Detect which cell encompasses the target text, then output its [x, y] center coordinate. 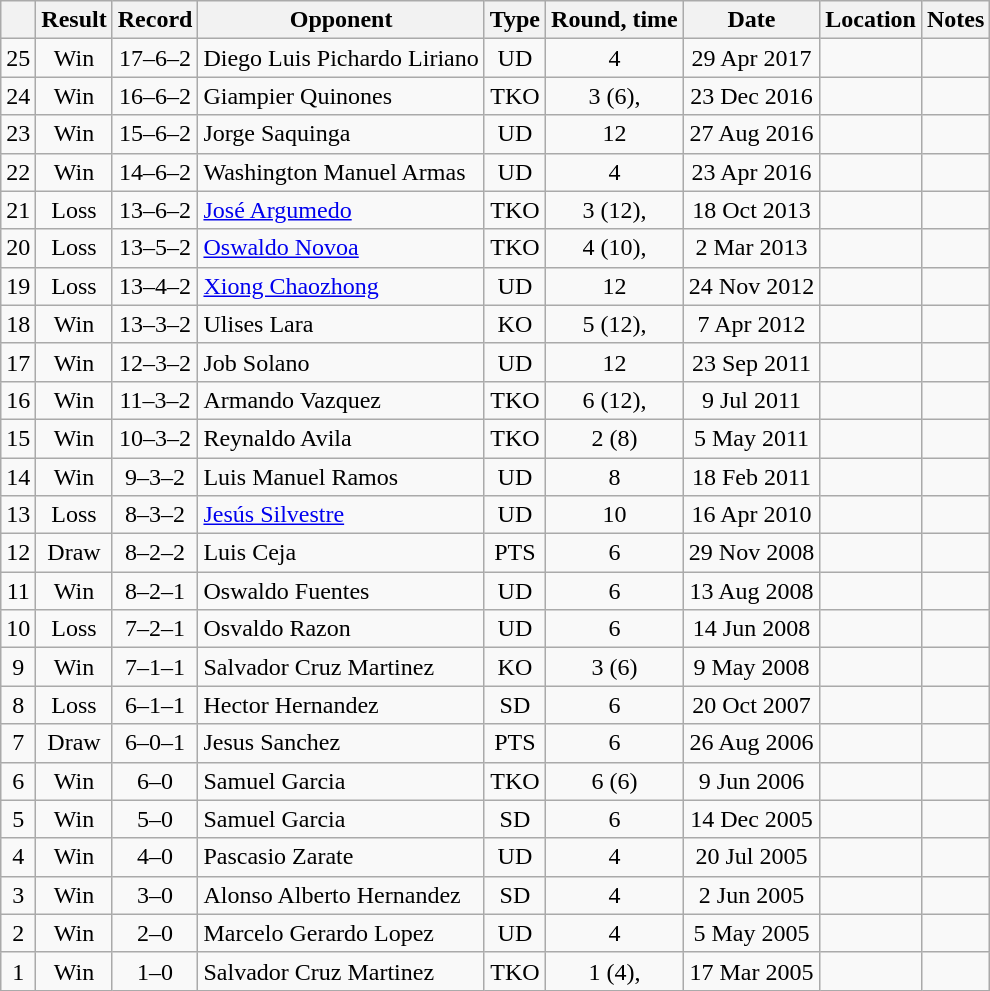
3 [18, 895]
6–0 [155, 781]
21 [18, 210]
13–6–2 [155, 210]
Osvaldo Razon [341, 629]
Hector Hernandez [341, 705]
14–6–2 [155, 172]
Armando Vazquez [341, 400]
15 [18, 438]
Result [74, 20]
16 [18, 400]
6–0–1 [155, 743]
20 [18, 248]
20 Oct 2007 [751, 705]
14 Jun 2008 [751, 629]
Diego Luis Pichardo Liriano [341, 58]
1–0 [155, 971]
9 Jun 2006 [751, 781]
3 (6) [615, 667]
7–2–1 [155, 629]
18 Feb 2011 [751, 477]
9 [18, 667]
8–2–1 [155, 591]
6–1–1 [155, 705]
8–2–2 [155, 553]
18 Oct 2013 [751, 210]
Round, time [615, 20]
18 [18, 324]
Location [871, 20]
14 Dec 2005 [751, 819]
Opponent [341, 20]
9–3–2 [155, 477]
9 May 2008 [751, 667]
3 (6), [615, 96]
2 [18, 933]
Jesús Silvestre [341, 515]
3 (12), [615, 210]
Oswaldo Novoa [341, 248]
16 Apr 2010 [751, 515]
Record [155, 20]
5 May 2011 [751, 438]
27 Aug 2016 [751, 134]
Ulises Lara [341, 324]
29 Nov 2008 [751, 553]
7–1–1 [155, 667]
19 [18, 286]
16–6–2 [155, 96]
6 (6) [615, 781]
1 (4), [615, 971]
Alonso Alberto Hernandez [341, 895]
23 Apr 2016 [751, 172]
29 Apr 2017 [751, 58]
Jesus Sanchez [341, 743]
1 [18, 971]
Luis Manuel Ramos [341, 477]
Type [514, 20]
Job Solano [341, 362]
17 Mar 2005 [751, 971]
Jorge Saquinga [341, 134]
5 (12), [615, 324]
26 Aug 2006 [751, 743]
Oswaldo Fuentes [341, 591]
9 Jul 2011 [751, 400]
13–4–2 [155, 286]
13 [18, 515]
23 Dec 2016 [751, 96]
Giampier Quinones [341, 96]
6 (12), [615, 400]
17–6–2 [155, 58]
13 Aug 2008 [751, 591]
13–3–2 [155, 324]
Notes [955, 20]
2 Mar 2013 [751, 248]
13–5–2 [155, 248]
15–6–2 [155, 134]
Reynaldo Avila [341, 438]
12–3–2 [155, 362]
8–3–2 [155, 515]
5–0 [155, 819]
Date [751, 20]
Washington Manuel Armas [341, 172]
4 (10), [615, 248]
24 [18, 96]
23 Sep 2011 [751, 362]
11 [18, 591]
5 May 2005 [751, 933]
20 Jul 2005 [751, 857]
4–0 [155, 857]
2 (8) [615, 438]
2–0 [155, 933]
11–3–2 [155, 400]
3–0 [155, 895]
Pascasio Zarate [341, 857]
17 [18, 362]
Luis Ceja [341, 553]
7 Apr 2012 [751, 324]
2 Jun 2005 [751, 895]
5 [18, 819]
25 [18, 58]
10–3–2 [155, 438]
José Argumedo [341, 210]
22 [18, 172]
Marcelo Gerardo Lopez [341, 933]
Xiong Chaozhong [341, 286]
14 [18, 477]
7 [18, 743]
23 [18, 134]
24 Nov 2012 [751, 286]
